Identify which cell holds the provided text, then report its [X, Y] central coordinate. 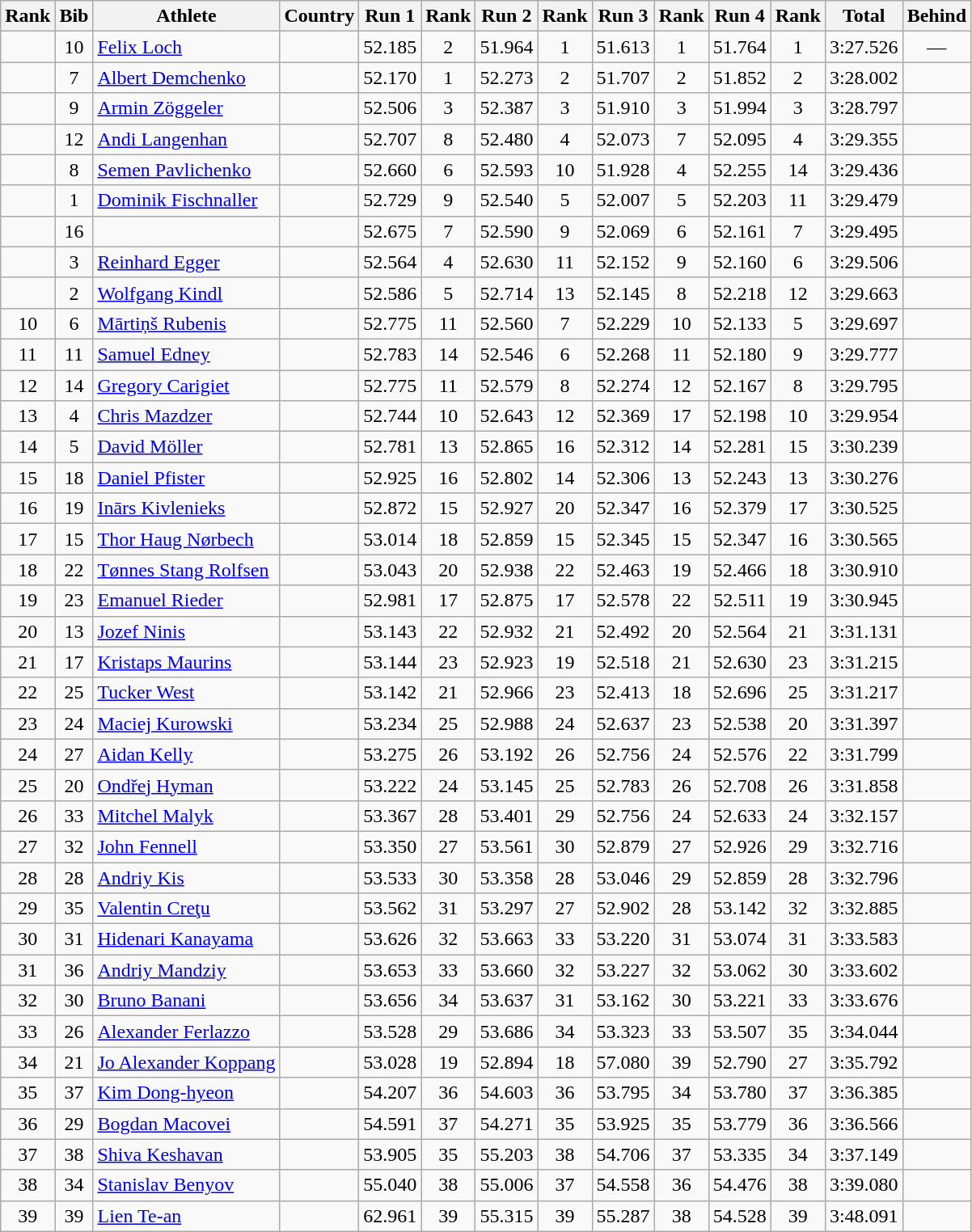
53.145 [506, 785]
Mārtiņš Rubenis [186, 323]
51.964 [506, 47]
3:31.397 [864, 724]
Shiva Keshavan [186, 1154]
3:30.239 [864, 447]
52.511 [739, 601]
Run 2 [506, 16]
Bib [74, 16]
3:32.796 [864, 877]
— [936, 47]
Behind [936, 16]
53.028 [390, 1062]
52.790 [739, 1062]
52.463 [623, 570]
52.538 [739, 724]
53.335 [739, 1154]
54.591 [390, 1124]
53.046 [623, 877]
Jozef Ninis [186, 631]
52.073 [623, 139]
52.281 [739, 447]
54.528 [739, 1216]
55.287 [623, 1216]
52.923 [506, 662]
52.198 [739, 416]
52.306 [623, 478]
52.546 [506, 354]
Mitchel Malyk [186, 816]
52.229 [623, 323]
53.401 [506, 816]
3:29.663 [864, 293]
52.243 [739, 478]
53.350 [390, 846]
Country [319, 16]
Reinhard Egger [186, 262]
53.779 [739, 1124]
3:29.436 [864, 170]
52.345 [623, 539]
Andi Langenhan [186, 139]
52.708 [739, 785]
52.218 [739, 293]
52.518 [623, 662]
53.221 [739, 1001]
52.879 [623, 846]
Jo Alexander Koppang [186, 1062]
Lien Te-an [186, 1216]
3:31.131 [864, 631]
3:32.716 [864, 846]
Chris Mazdzer [186, 416]
Bruno Banani [186, 1001]
53.043 [390, 570]
52.480 [506, 139]
3:33.676 [864, 1001]
53.925 [623, 1124]
52.255 [739, 170]
53.234 [390, 724]
3:29.495 [864, 231]
Aidan Kelly [186, 754]
53.144 [390, 662]
52.865 [506, 447]
53.660 [506, 970]
Valentin Creţu [186, 909]
53.227 [623, 970]
52.273 [506, 78]
52.927 [506, 508]
Inārs Kivlenieks [186, 508]
52.744 [390, 416]
Hidenari Kanayama [186, 939]
52.932 [506, 631]
3:30.276 [864, 478]
52.007 [623, 200]
53.367 [390, 816]
3:28.797 [864, 108]
52.988 [506, 724]
3:30.565 [864, 539]
52.274 [623, 386]
3:36.566 [864, 1124]
52.268 [623, 354]
52.152 [623, 262]
54.271 [506, 1124]
52.369 [623, 416]
52.492 [623, 631]
Andriy Kis [186, 877]
Kristaps Maurins [186, 662]
52.387 [506, 108]
53.626 [390, 939]
52.872 [390, 508]
52.925 [390, 478]
55.315 [506, 1216]
3:29.954 [864, 416]
3:32.885 [864, 909]
3:29.355 [864, 139]
54.706 [623, 1154]
52.696 [739, 693]
52.590 [506, 231]
53.533 [390, 877]
3:35.792 [864, 1062]
52.576 [739, 754]
52.170 [390, 78]
Ondřej Hyman [186, 785]
51.764 [739, 47]
3:32.157 [864, 816]
3:29.479 [864, 200]
Run 1 [390, 16]
Run 3 [623, 16]
53.074 [739, 939]
3:27.526 [864, 47]
Armin Zöggeler [186, 108]
Total [864, 16]
53.062 [739, 970]
57.080 [623, 1062]
52.643 [506, 416]
51.852 [739, 78]
Athlete [186, 16]
53.905 [390, 1154]
52.875 [506, 601]
52.185 [390, 47]
52.902 [623, 909]
53.220 [623, 939]
3:36.385 [864, 1093]
52.203 [739, 200]
3:31.858 [864, 785]
52.660 [390, 170]
52.379 [739, 508]
52.938 [506, 570]
52.095 [739, 139]
52.560 [506, 323]
52.540 [506, 200]
52.069 [623, 231]
3:30.910 [864, 570]
55.040 [390, 1185]
53.795 [623, 1093]
52.675 [390, 231]
62.961 [390, 1216]
52.180 [739, 354]
54.603 [506, 1093]
52.167 [739, 386]
53.663 [506, 939]
53.686 [506, 1032]
52.637 [623, 724]
Thor Haug Nørbech [186, 539]
Tucker West [186, 693]
51.613 [623, 47]
3:30.945 [864, 601]
Tønnes Stang Rolfsen [186, 570]
53.275 [390, 754]
53.656 [390, 1001]
Dominik Fischnaller [186, 200]
53.507 [739, 1032]
54.476 [739, 1185]
3:29.697 [864, 323]
3:29.795 [864, 386]
53.780 [739, 1093]
3:29.506 [864, 262]
3:31.217 [864, 693]
53.162 [623, 1001]
53.528 [390, 1032]
53.143 [390, 631]
52.160 [739, 262]
Wolfgang Kindl [186, 293]
John Fennell [186, 846]
3:34.044 [864, 1032]
3:33.583 [864, 939]
Gregory Carigiet [186, 386]
Stanislav Benyov [186, 1185]
52.966 [506, 693]
52.586 [390, 293]
52.466 [739, 570]
3:31.215 [864, 662]
52.894 [506, 1062]
52.729 [390, 200]
Daniel Pfister [186, 478]
51.994 [739, 108]
Run 4 [739, 16]
53.562 [390, 909]
David Möller [186, 447]
3:28.002 [864, 78]
3:37.149 [864, 1154]
54.207 [390, 1093]
54.558 [623, 1185]
55.006 [506, 1185]
Kim Dong-hyeon [186, 1093]
Maciej Kurowski [186, 724]
3:33.602 [864, 970]
53.637 [506, 1001]
51.707 [623, 78]
Felix Loch [186, 47]
Semen Pavlichenko [186, 170]
Albert Demchenko [186, 78]
53.014 [390, 539]
53.323 [623, 1032]
53.561 [506, 846]
52.981 [390, 601]
53.358 [506, 877]
51.928 [623, 170]
3:48.091 [864, 1216]
52.578 [623, 601]
52.579 [506, 386]
52.707 [390, 139]
53.192 [506, 754]
Alexander Ferlazzo [186, 1032]
52.781 [390, 447]
51.910 [623, 108]
52.633 [739, 816]
52.802 [506, 478]
3:31.799 [864, 754]
3:39.080 [864, 1185]
55.203 [506, 1154]
3:30.525 [864, 508]
53.297 [506, 909]
3:29.777 [864, 354]
52.506 [390, 108]
Andriy Mandziy [186, 970]
52.413 [623, 693]
53.653 [390, 970]
Samuel Edney [186, 354]
Bogdan Macovei [186, 1124]
52.145 [623, 293]
53.222 [390, 785]
52.133 [739, 323]
52.161 [739, 231]
52.926 [739, 846]
52.714 [506, 293]
52.593 [506, 170]
52.312 [623, 447]
Emanuel Rieder [186, 601]
